Capture the cell that displays the provided text and extract its (X, Y) central coordinate. 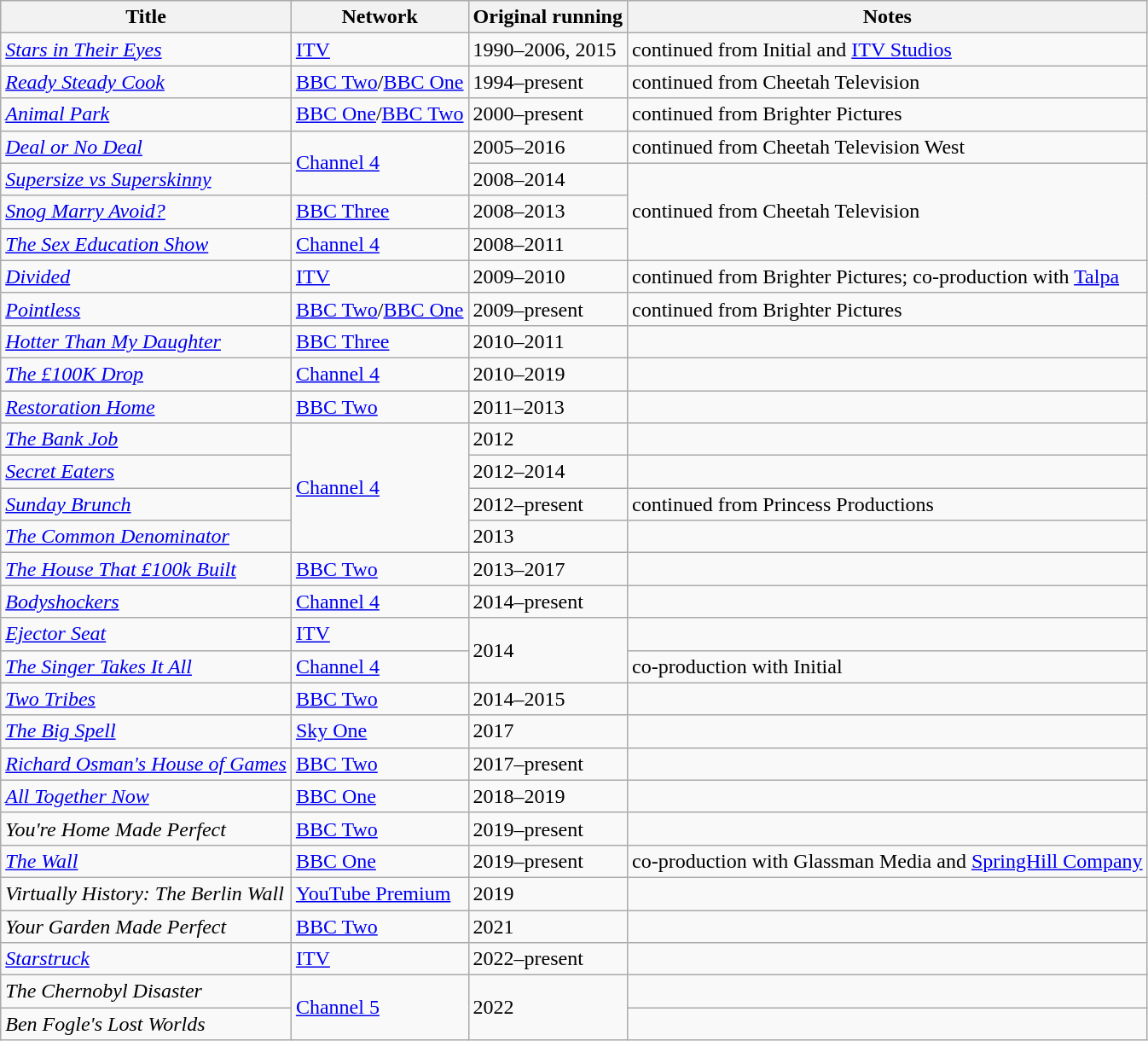
Stars in Their Eyes (147, 49)
Channel 5 (380, 1008)
Title (147, 17)
You're Home Made Perfect (147, 829)
The Wall (147, 861)
Notes (887, 17)
All Together Now (147, 796)
co-production with Glassman Media and SpringHill Company (887, 861)
The £100K Drop (147, 374)
2014 (548, 650)
Snog Marry Avoid? (147, 212)
2005–2016 (548, 147)
2000–present (548, 114)
2011–2013 (548, 407)
Hotter Than My Daughter (147, 341)
Deal or No Deal (147, 147)
Sunday Brunch (147, 504)
2013–2017 (548, 569)
1994–present (548, 82)
BBC One/BBC Two (380, 114)
2022–present (548, 959)
2008–2013 (548, 212)
2012 (548, 439)
continued from Initial and ITV Studios (887, 49)
Virtually History: The Berlin Wall (147, 893)
2009–2010 (548, 276)
The Bank Job (147, 439)
2014–present (548, 602)
2008–2011 (548, 244)
The Chernobyl Disaster (147, 992)
Sky One (380, 731)
co-production with Initial (887, 666)
The Sex Education Show (147, 244)
Secret Eaters (147, 472)
Ready Steady Cook (147, 82)
Two Tribes (147, 699)
2010–2011 (548, 341)
2014–2015 (548, 699)
Divided (147, 276)
continued from Cheetah Television West (887, 147)
The Big Spell (147, 731)
continued from Brighter Pictures; co-production with Talpa (887, 276)
2013 (548, 537)
2021 (548, 926)
2012–present (548, 504)
Supersize vs Superskinny (147, 179)
1990–2006, 2015 (548, 49)
The Singer Takes It All (147, 666)
Original running (548, 17)
Animal Park (147, 114)
Ben Fogle's Lost Worlds (147, 1024)
Ejector Seat (147, 634)
2017–present (548, 764)
The Common Denominator (147, 537)
2022 (548, 1008)
Pointless (147, 309)
2012–2014 (548, 472)
Bodyshockers (147, 602)
Restoration Home (147, 407)
continued from Princess Productions (887, 504)
2019 (548, 893)
Your Garden Made Perfect (147, 926)
2010–2019 (548, 374)
The House That £100k Built (147, 569)
2009–present (548, 309)
2017 (548, 731)
Richard Osman's House of Games (147, 764)
Starstruck (147, 959)
2008–2014 (548, 179)
YouTube Premium (380, 893)
2018–2019 (548, 796)
Network (380, 17)
